Capture the cell that displays the provided text and extract its (x, y) central coordinate. 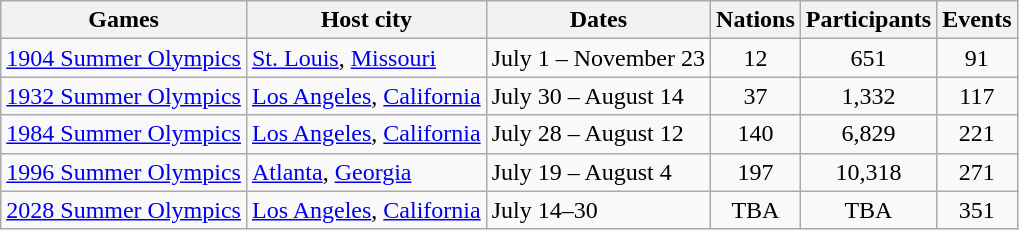
St. Louis, Missouri (366, 58)
1904 Summer Olympics (124, 58)
Atlanta, Georgia (366, 172)
1932 Summer Olympics (124, 96)
Participants (868, 20)
July 30 – August 14 (598, 96)
July 19 – August 4 (598, 172)
1984 Summer Olympics (124, 134)
117 (977, 96)
Events (977, 20)
1,332 (868, 96)
351 (977, 210)
221 (977, 134)
July 28 – August 12 (598, 134)
Nations (756, 20)
140 (756, 134)
Games (124, 20)
2028 Summer Olympics (124, 210)
Dates (598, 20)
12 (756, 58)
Host city (366, 20)
6,829 (868, 134)
271 (977, 172)
1996 Summer Olympics (124, 172)
July 14–30 (598, 210)
651 (868, 58)
July 1 – November 23 (598, 58)
37 (756, 96)
10,318 (868, 172)
197 (756, 172)
91 (977, 58)
